Capture the cell that displays the provided text and extract its (x, y) central coordinate. 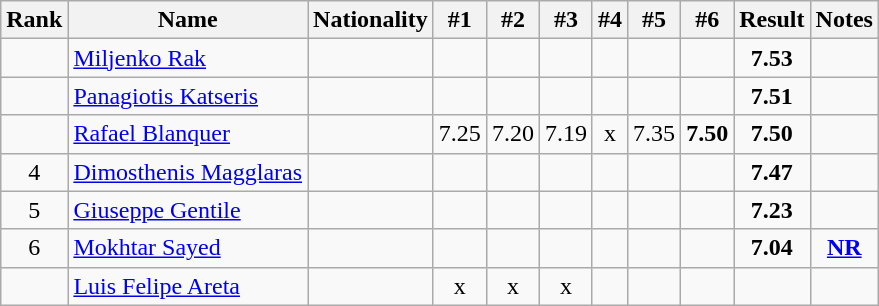
Notes (844, 20)
7.47 (772, 172)
NR (844, 248)
6 (34, 248)
Giuseppe Gentile (188, 210)
7.20 (512, 134)
7.53 (772, 58)
Nationality (371, 20)
7.19 (566, 134)
4 (34, 172)
Rafael Blanquer (188, 134)
#3 (566, 20)
#4 (610, 20)
Panagiotis Katseris (188, 96)
#2 (512, 20)
5 (34, 210)
7.04 (772, 248)
#6 (708, 20)
Result (772, 20)
Rank (34, 20)
Luis Felipe Areta (188, 286)
7.51 (772, 96)
7.25 (460, 134)
Mokhtar Sayed (188, 248)
Dimosthenis Magglaras (188, 172)
#1 (460, 20)
#5 (654, 20)
Miljenko Rak (188, 58)
Name (188, 20)
7.23 (772, 210)
7.35 (654, 134)
